Provide the (X, Y) coordinate of the cell's center where the given text is located.  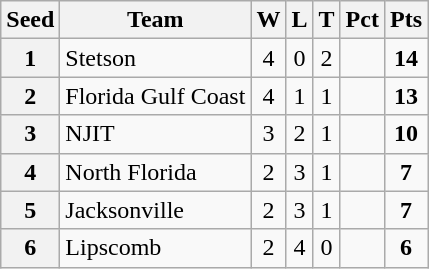
Team (156, 20)
Pts (406, 20)
T (326, 20)
L (300, 20)
North Florida (156, 172)
10 (406, 134)
NJIT (156, 134)
Jacksonville (156, 210)
Pct (362, 20)
Stetson (156, 58)
Seed (30, 20)
14 (406, 58)
Lipscomb (156, 248)
5 (30, 210)
13 (406, 96)
Florida Gulf Coast (156, 96)
W (268, 20)
